Return the [X, Y] coordinate for the center point of the cell that contains the specified text.  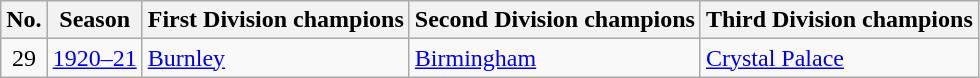
Birmingham [554, 58]
Crystal Palace [839, 58]
First Division champions [276, 20]
Burnley [276, 58]
Second Division champions [554, 20]
Third Division champions [839, 20]
No. [24, 20]
29 [24, 58]
Season [94, 20]
1920–21 [94, 58]
